Find where the given text appears and provide that cell's center as [X, Y] coordinate. 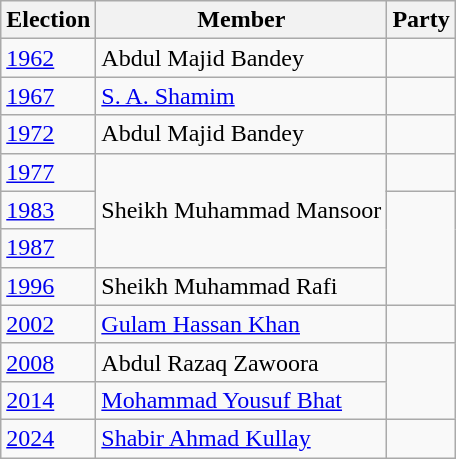
Party [421, 20]
2024 [48, 438]
2008 [48, 362]
Gulam Hassan Khan [242, 324]
1996 [48, 286]
Election [48, 20]
1962 [48, 58]
1987 [48, 248]
1983 [48, 210]
Sheikh Muhammad Mansoor [242, 210]
1967 [48, 96]
2014 [48, 400]
Abdul Razaq Zawoora [242, 362]
1972 [48, 134]
Member [242, 20]
S. A. Shamim [242, 96]
Mohammad Yousuf Bhat [242, 400]
1977 [48, 172]
Shabir Ahmad Kullay [242, 438]
2002 [48, 324]
Sheikh Muhammad Rafi [242, 286]
